Return (x, y) of the center of cell containing provided text 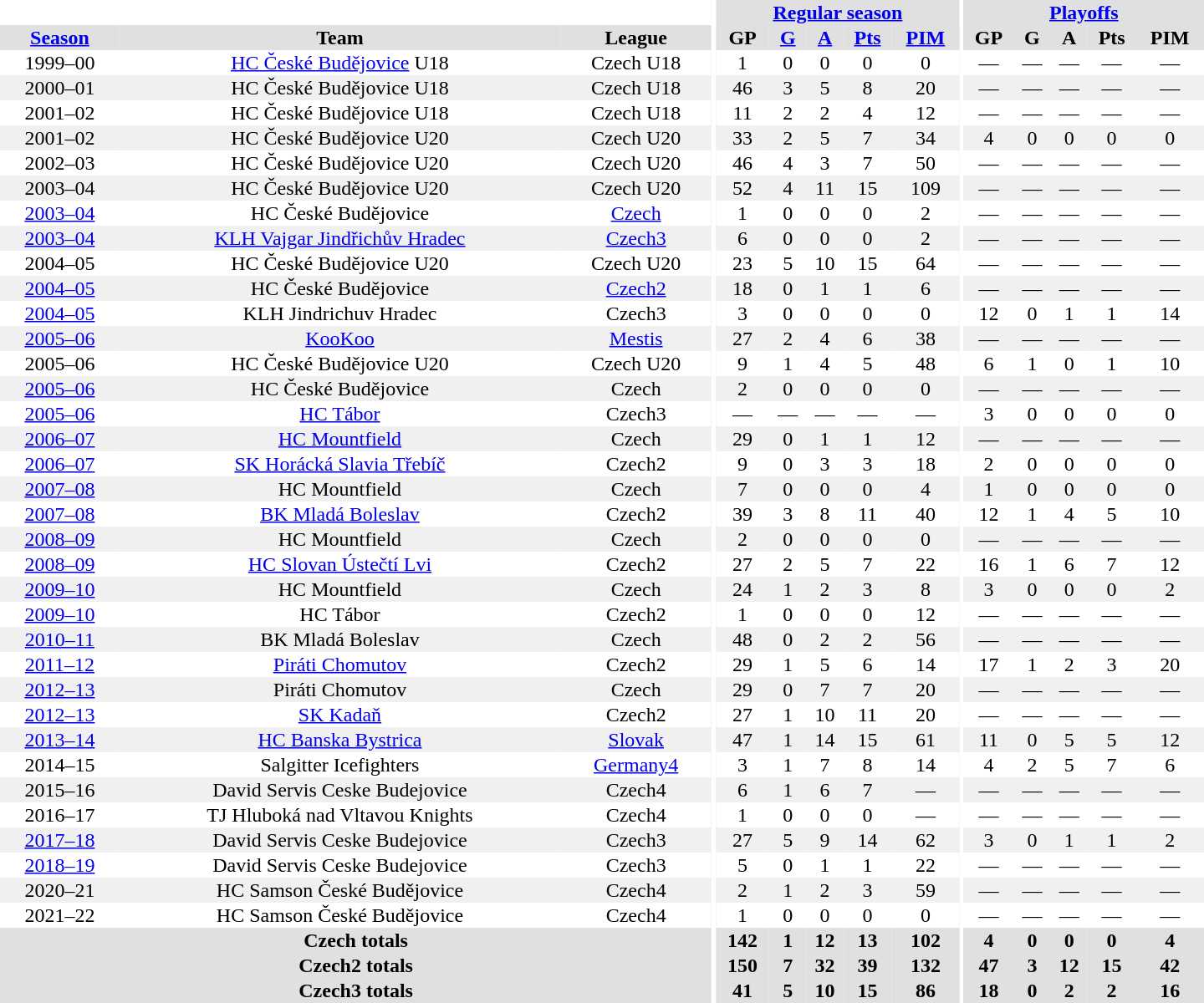
Czech totals (356, 940)
Team (339, 38)
KooKoo (339, 339)
KLH Vajgar Jindřichův Hradec (339, 238)
24 (742, 589)
40 (926, 514)
League (635, 38)
41 (742, 990)
34 (926, 138)
SK Horácká Slavia Třebíč (339, 464)
Season (60, 38)
Germany4 (635, 765)
2013–14 (60, 740)
2002–03 (60, 163)
Mestis (635, 339)
2010–11 (60, 639)
61 (926, 740)
Salgitter Icefighters (339, 765)
1999–00 (60, 63)
Czech2 totals (356, 965)
2018–19 (60, 865)
Czech3 totals (356, 990)
SK Kadaň (339, 715)
Playoffs (1084, 13)
2021–22 (60, 915)
150 (742, 965)
17 (989, 664)
Regular season (838, 13)
Slovak (635, 740)
23 (742, 263)
62 (926, 840)
2011–12 (60, 664)
KLH Jindrichuv Hradec (339, 313)
56 (926, 639)
2015–16 (60, 790)
132 (926, 965)
59 (926, 890)
86 (926, 990)
2017–18 (60, 840)
42 (1170, 965)
HC Slovan Ústečtí Lvi (339, 564)
52 (742, 188)
64 (926, 263)
HC Banska Bystrica (339, 740)
38 (926, 339)
2014–15 (60, 765)
2016–17 (60, 815)
142 (742, 940)
32 (824, 965)
109 (926, 188)
33 (742, 138)
2020–21 (60, 890)
50 (926, 163)
2000–01 (60, 88)
13 (868, 940)
TJ Hluboká nad Vltavou Knights (339, 815)
102 (926, 940)
